Search for the cell housing the specified text and yield its (X, Y) center coordinate. 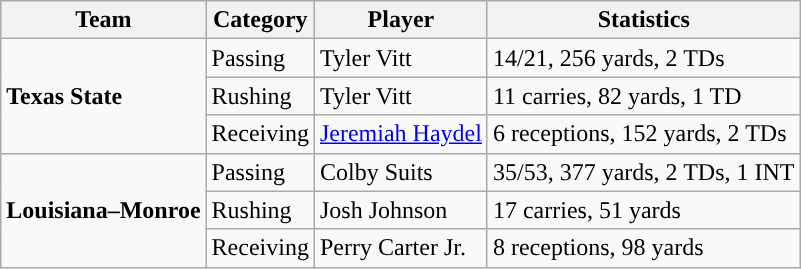
Team (104, 20)
Colby Suits (400, 172)
Louisiana–Monroe (104, 210)
Statistics (644, 20)
Player (400, 20)
8 receptions, 98 yards (644, 248)
14/21, 256 yards, 2 TDs (644, 58)
17 carries, 51 yards (644, 210)
Category (260, 20)
Josh Johnson (400, 210)
Texas State (104, 96)
6 receptions, 152 yards, 2 TDs (644, 134)
Jeremiah Haydel (400, 134)
Perry Carter Jr. (400, 248)
11 carries, 82 yards, 1 TD (644, 96)
35/53, 377 yards, 2 TDs, 1 INT (644, 172)
